Return [X, Y] of the center of cell containing provided text 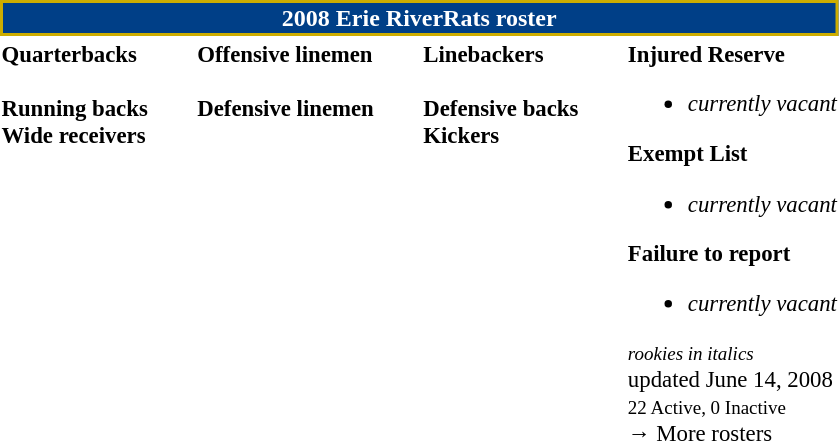
2008 Erie RiverRats roster [419, 18]
